For the text-containing cell, return its midpoint in (X, Y) coordinate format. 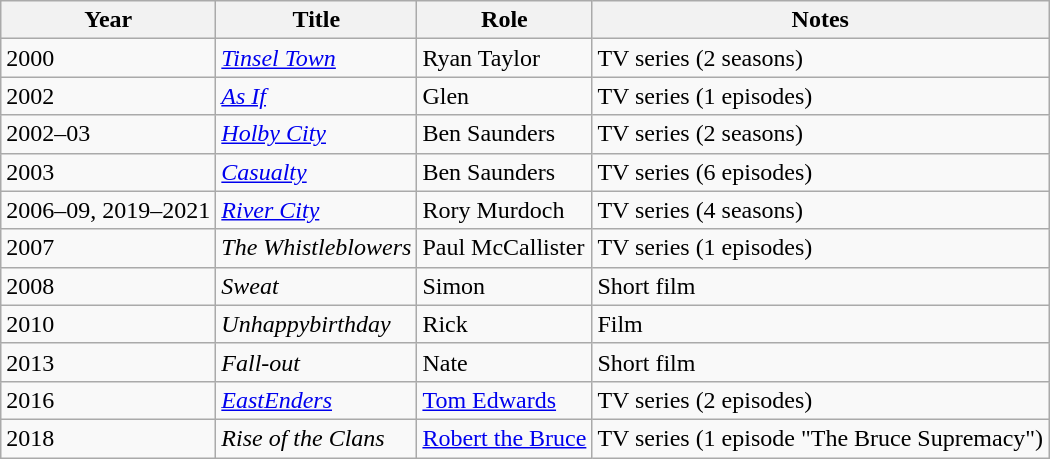
Year (108, 20)
Film (820, 324)
Robert the Bruce (504, 438)
TV series (2 episodes) (820, 400)
Rory Murdoch (504, 210)
2000 (108, 58)
Title (316, 20)
Tinsel Town (316, 58)
Nate (504, 362)
2010 (108, 324)
2006–09, 2019–2021 (108, 210)
2007 (108, 248)
Notes (820, 20)
2002–03 (108, 134)
2013 (108, 362)
As If (316, 96)
Glen (504, 96)
2008 (108, 286)
The Whistleblowers (316, 248)
2002 (108, 96)
Fall-out (316, 362)
2016 (108, 400)
River City (316, 210)
TV series (1 episode "The Bruce Supremacy") (820, 438)
TV series (4 seasons) (820, 210)
Simon (504, 286)
Ryan Taylor (504, 58)
Unhappybirthday (316, 324)
Role (504, 20)
2018 (108, 438)
TV series (6 episodes) (820, 172)
Sweat (316, 286)
Paul McCallister (504, 248)
Rick (504, 324)
2003 (108, 172)
EastEnders (316, 400)
Casualty (316, 172)
Rise of the Clans (316, 438)
Tom Edwards (504, 400)
Holby City (316, 134)
